From the cell containing the given text, extract its center point as (x, y) coordinate. 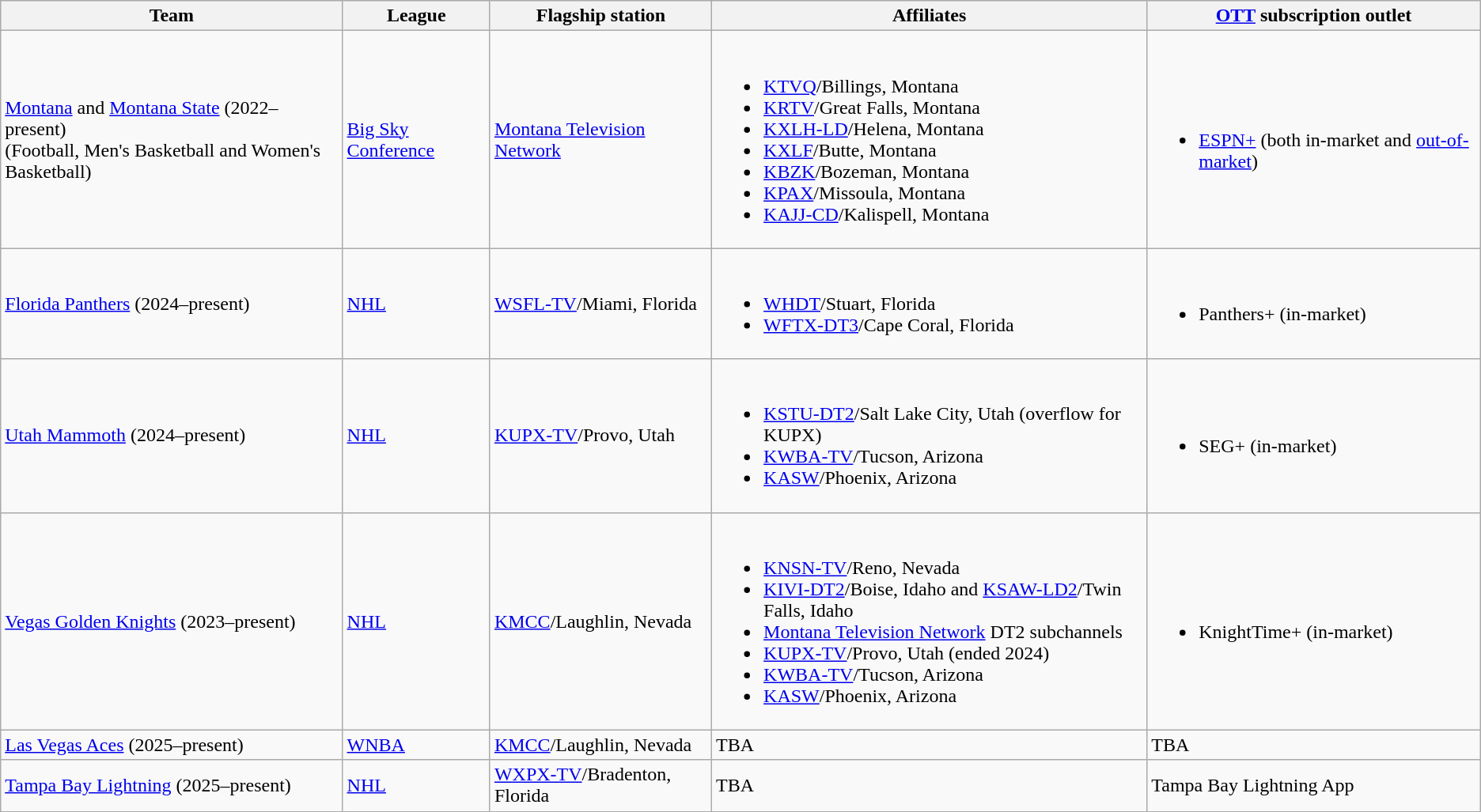
KnightTime+ (in-market) (1314, 621)
Las Vegas Aces (2025–present) (172, 745)
Affiliates (930, 16)
Flagship station (600, 16)
Tampa Bay Lightning App (1314, 786)
Montana and Montana State (2022–present)(Football, Men's Basketball and Women's Basketball) (172, 139)
SEG+ (in-market) (1314, 436)
Montana Television Network (600, 139)
Vegas Golden Knights (2023–present) (172, 621)
WHDT/Stuart, FloridaWFTX-DT3/Cape Coral, Florida (930, 304)
OTT subscription outlet (1314, 16)
League (416, 16)
Team (172, 16)
Utah Mammoth (2024–present) (172, 436)
Big Sky Conference (416, 139)
KUPX-TV/Provo, Utah (600, 436)
WXPX-TV/Bradenton, Florida (600, 786)
Panthers+ (in-market) (1314, 304)
ESPN+ (both in-market and out-of-market) (1314, 139)
WSFL-TV/Miami, Florida (600, 304)
KSTU-DT2/Salt Lake City, Utah (overflow for KUPX)KWBA-TV/Tucson, ArizonaKASW/Phoenix, Arizona (930, 436)
Tampa Bay Lightning (2025–present) (172, 786)
WNBA (416, 745)
Florida Panthers (2024–present) (172, 304)
